Capture the cell that displays the provided text and extract its (x, y) central coordinate. 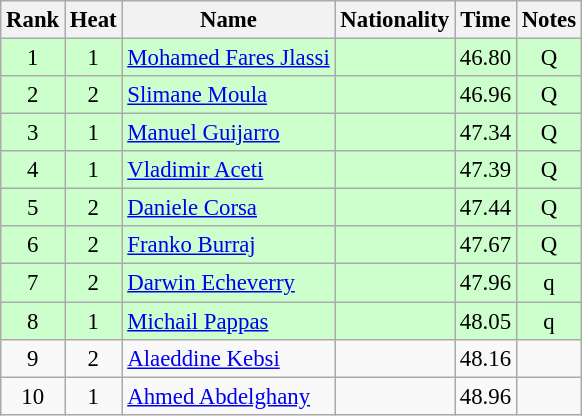
Darwin Echeverry (228, 283)
48.16 (485, 358)
Mohamed Fares Jlassi (228, 58)
5 (33, 208)
47.34 (485, 133)
Name (228, 20)
Vladimir Aceti (228, 170)
46.80 (485, 58)
7 (33, 283)
Manuel Guijarro (228, 133)
47.44 (485, 208)
47.67 (485, 245)
47.96 (485, 283)
Franko Burraj (228, 245)
Michail Pappas (228, 321)
Nationality (394, 20)
Slimane Moula (228, 95)
46.96 (485, 95)
Time (485, 20)
48.05 (485, 321)
10 (33, 396)
Daniele Corsa (228, 208)
47.39 (485, 170)
6 (33, 245)
Alaeddine Kebsi (228, 358)
48.96 (485, 396)
8 (33, 321)
Ahmed Abdelghany (228, 396)
Notes (548, 20)
4 (33, 170)
Heat (94, 20)
3 (33, 133)
Rank (33, 20)
9 (33, 358)
